Find where the given text appears and provide that cell's center as [X, Y] coordinate. 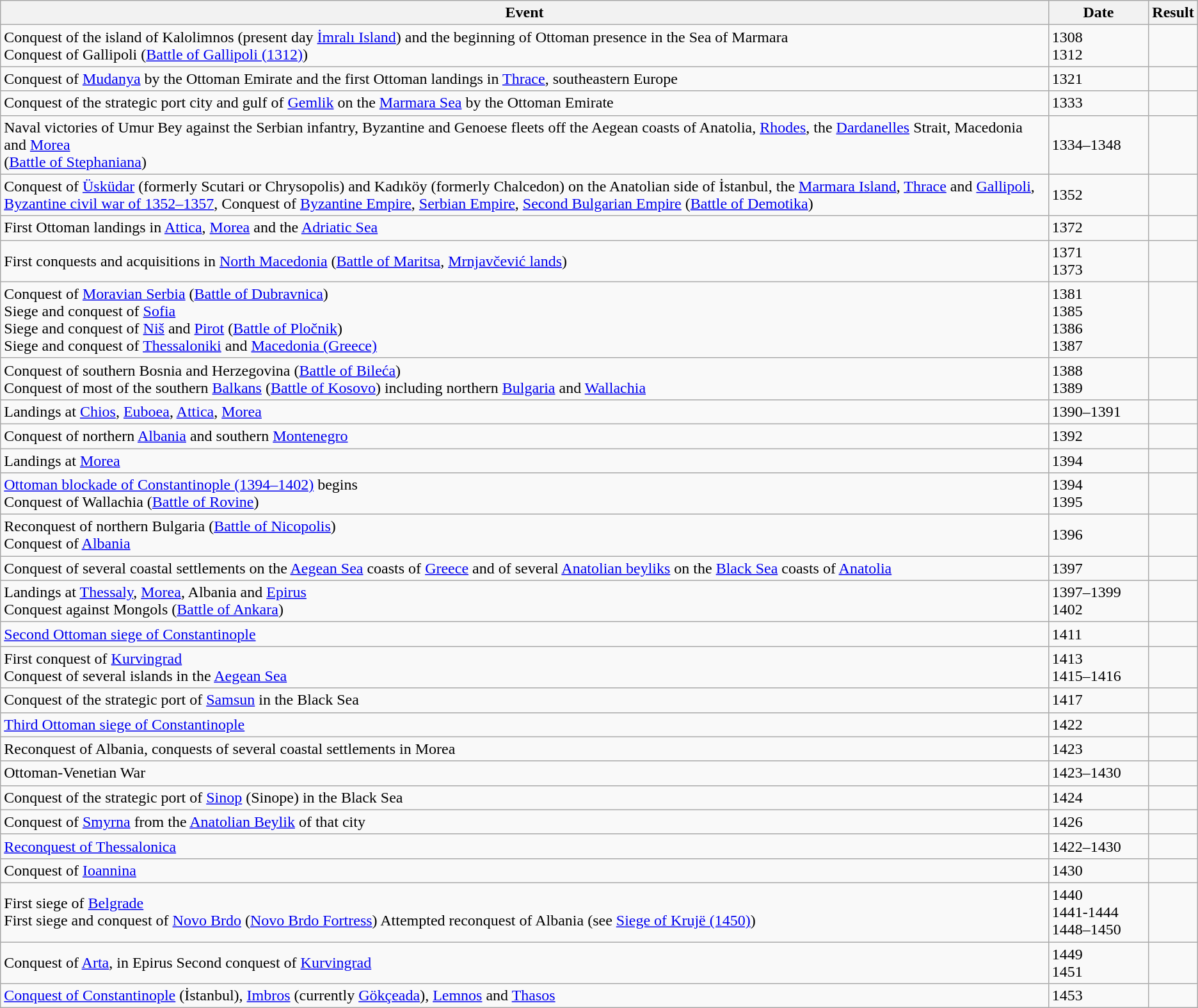
Reconquest of Thessalonica [525, 846]
Reconquest of Albania, conquests of several coastal settlements in Morea [525, 749]
13081312 [1098, 46]
Second Ottoman siege of Constantinople [525, 634]
1397–13991402 [1098, 602]
Result [1173, 13]
First siege of BelgradeFirst siege and conquest of Novo Brdo (Novo Brdo Fortress) Attempted reconquest of Albania (see Siege of Krujë (1450)) [525, 912]
1352 [1098, 195]
First conquest of KurvingradConquest of several islands in the Aegean Sea [525, 667]
14401441-1444 1448–1450 [1098, 912]
1381138513861387 [1098, 320]
1372 [1098, 228]
Conquest of the strategic port of Samsun in the Black Sea [525, 700]
1430 [1098, 870]
Conquest of northern Albania and southern Montenegro [525, 436]
1334–1348 [1098, 145]
1423 [1098, 749]
Conquest of Ioannina [525, 870]
1394 [1098, 460]
1397 [1098, 568]
Ottoman-Venetian War [525, 773]
1417 [1098, 700]
1426 [1098, 822]
Conquest of the strategic port of Sinop (Sinope) in the Black Sea [525, 797]
14131415–1416 [1098, 667]
Date [1098, 13]
Conquest of Constantinople (İstanbul), Imbros (currently Gökçeada), Lemnos and Thasos [525, 996]
13881389 [1098, 379]
1396 [1098, 535]
1333 [1098, 103]
Third Ottoman siege of Constantinople [525, 724]
Conquest of Arta, in Epirus Second conquest of Kurvingrad [525, 963]
1453 [1098, 996]
First conquests and acquisitions in North Macedonia (Battle of Maritsa, Mrnjavčević lands) [525, 261]
1422–1430 [1098, 846]
1423–1430 [1098, 773]
Landings at Chios, Euboea, Attica, Morea [525, 412]
Landings at Thessaly, Morea, Albania and EpirusConquest against Mongols (Battle of Ankara) [525, 602]
1424 [1098, 797]
13941395 [1098, 494]
1422 [1098, 724]
1392 [1098, 436]
1411 [1098, 634]
1321 [1098, 79]
Event [525, 13]
Reconquest of northern Bulgaria (Battle of Nicopolis)Conquest of Albania [525, 535]
First Ottoman landings in Attica, Morea and the Adriatic Sea [525, 228]
13711373 [1098, 261]
Ottoman blockade of Constantinople (1394–1402) beginsConquest of Wallachia (Battle of Rovine) [525, 494]
Conquest of several coastal settlements on the Aegean Sea coasts of Greece and of several Anatolian beyliks on the Black Sea coasts of Anatolia [525, 568]
Conquest of the strategic port city and gulf of Gemlik on the Marmara Sea by the Ottoman Emirate [525, 103]
1390–1391 [1098, 412]
Conquest of Mudanya by the Ottoman Emirate and the first Ottoman landings in Thrace, southeastern Europe [525, 79]
Landings at Morea [525, 460]
14491451 [1098, 963]
Conquest of Smyrna from the Anatolian Beylik of that city [525, 822]
